Provide the [X, Y] coordinate of the cell's center where the given text is located.  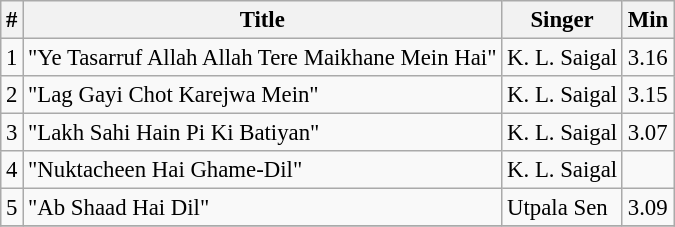
"Nuktacheen Hai Ghame-Dil" [262, 170]
"Lag Gayi Chot Karejwa Mein" [262, 95]
Min [648, 20]
3.07 [648, 133]
3 [12, 133]
1 [12, 58]
4 [12, 170]
5 [12, 208]
# [12, 20]
"Ye Tasarruf Allah Allah Tere Maikhane Mein Hai" [262, 58]
2 [12, 95]
"Ab Shaad Hai Dil" [262, 208]
Utpala Sen [562, 208]
3.16 [648, 58]
Title [262, 20]
3.15 [648, 95]
Singer [562, 20]
3.09 [648, 208]
"Lakh Sahi Hain Pi Ki Batiyan" [262, 133]
